Detect which cell encompasses the target text, then output its [X, Y] center coordinate. 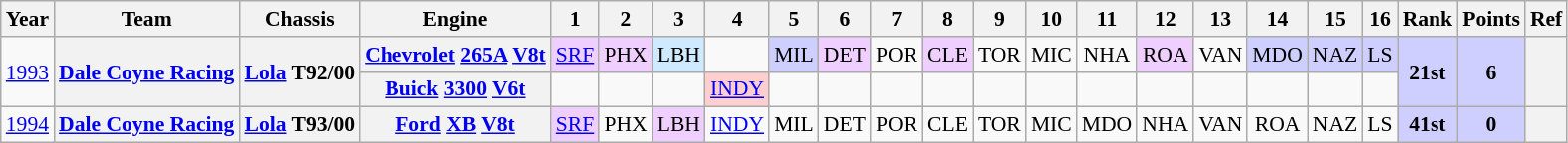
16 [1379, 19]
Ford XB V8t [455, 125]
41st [1429, 125]
Lola T93/00 [299, 125]
Chassis [299, 19]
Points [1491, 19]
1994 [28, 125]
4 [737, 19]
15 [1335, 19]
12 [1166, 19]
Lola T92/00 [299, 71]
3 [679, 19]
Chevrolet 265A V8t [455, 55]
11 [1108, 19]
13 [1220, 19]
7 [897, 19]
1 [576, 19]
Engine [455, 19]
1993 [28, 71]
5 [794, 19]
Rank [1429, 19]
9 [1000, 19]
8 [948, 19]
Buick 3300 V6t [455, 89]
2 [626, 19]
21st [1429, 71]
14 [1277, 19]
0 [1491, 125]
Ref [1546, 19]
10 [1052, 19]
Team [146, 19]
Year [28, 19]
